From the cell containing the given text, extract its center point as [X, Y] coordinate. 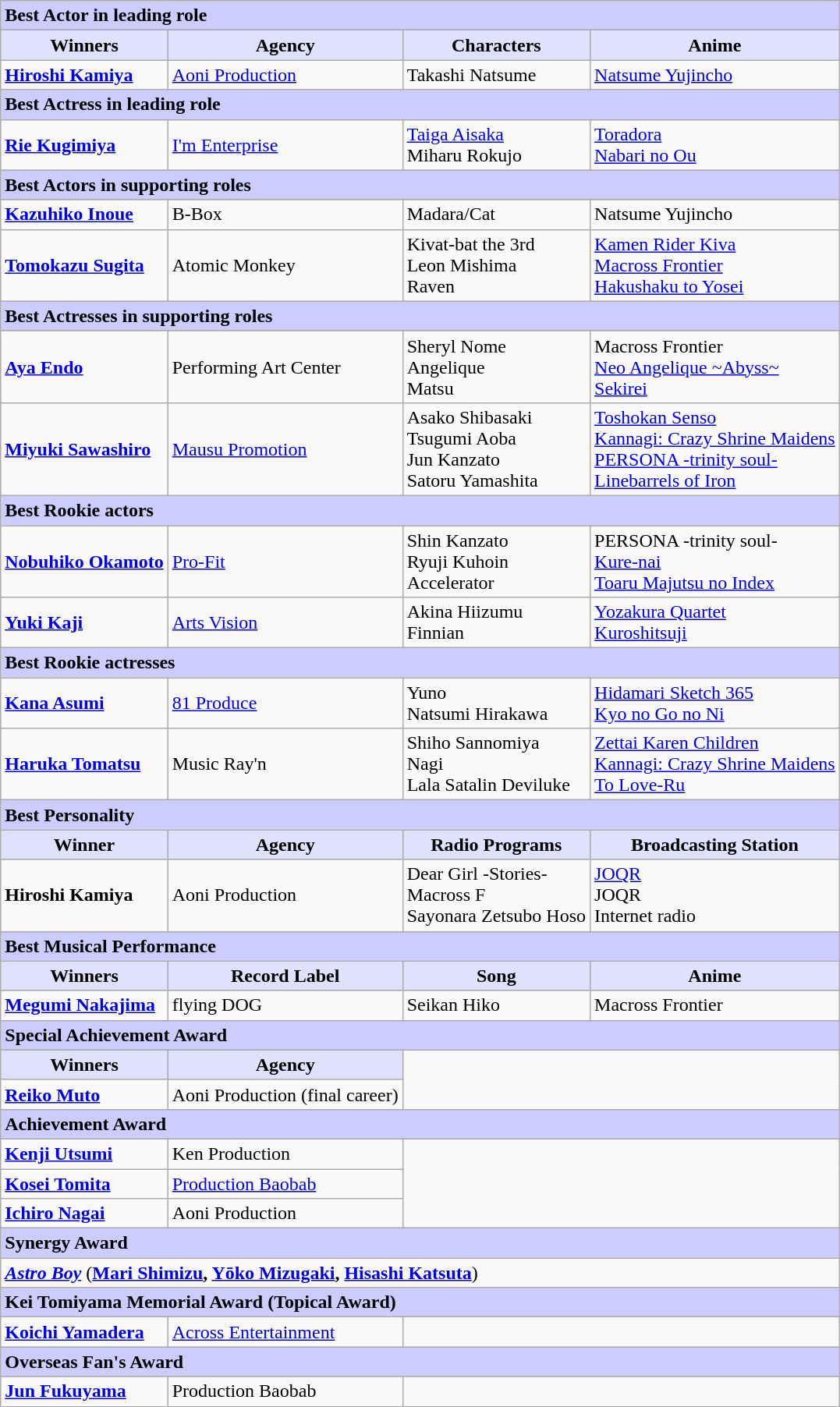
Sheryl NomeAngelique Matsu [496, 367]
Jun Fukuyama [84, 1391]
Shin KanzatoRyuji KuhoinAccelerator [496, 562]
Best Rookie actresses [420, 663]
Astro Boy (Mari Shimizu, Yōko Mizugaki, Hisashi Katsuta) [420, 1273]
Kana Asumi [84, 703]
Macross FrontierNeo Angelique ~Abyss~Sekirei [715, 367]
Hidamari Sketch 365Kyo no Go no Ni [715, 703]
Tomokazu Sugita [84, 265]
Haruka Tomatsu [84, 764]
Best Actor in leading role [420, 16]
B-Box [285, 214]
Yozakura QuartetKuroshitsuji [715, 622]
Nobuhiko Okamoto [84, 562]
Best Musical Performance [420, 946]
Kamen Rider KivaMacross FrontierHakushaku to Yosei [715, 265]
Megumi Nakajima [84, 1005]
Kenji Utsumi [84, 1154]
PERSONA -trinity soul-Kure-naiToaru Majutsu no Index [715, 562]
Winner [84, 845]
Song [496, 976]
Rie Kugimiya [84, 145]
Reiko Muto [84, 1094]
Asako ShibasakiTsugumi AobaJun KanzatoSatoru Yamashita [496, 449]
Performing Art Center [285, 367]
Atomic Monkey [285, 265]
81 Produce [285, 703]
flying DOG [285, 1005]
Overseas Fan's Award [420, 1362]
Synergy Award [420, 1243]
Dear Girl -Stories- Macross FSayonara Zetsubo Hoso [496, 895]
Best Actors in supporting roles [420, 185]
Ichiro Nagai [84, 1214]
Achievement Award [420, 1124]
Akina HiizumuFinnian [496, 622]
Taiga AisakaMiharu Rokujo [496, 145]
Pro-Fit [285, 562]
Yuki Kaji [84, 622]
Best Rookie actors [420, 510]
Aoni Production (final career) [285, 1094]
Seikan Hiko [496, 1005]
Koichi Yamadera [84, 1332]
Kei Tomiyama Memorial Award (Topical Award) [420, 1302]
Macross Frontier [715, 1005]
Best Personality [420, 815]
Ken Production [285, 1154]
Shiho SannomiyaNagiLala Satalin Deviluke [496, 764]
Zettai Karen ChildrenKannagi: Crazy Shrine MaidensTo Love-Ru [715, 764]
Takashi Natsume [496, 75]
I'm Enterprise [285, 145]
Kazuhiko Inoue [84, 214]
Mausu Promotion [285, 449]
YunoNatsumi Hirakawa [496, 703]
Toshokan SensoKannagi: Crazy Shrine MaidensPERSONA -trinity soul-Linebarrels of Iron [715, 449]
Kosei Tomita [84, 1183]
Aya Endo [84, 367]
Miyuki Sawashiro [84, 449]
Across Entertainment [285, 1332]
JOQRJOQRInternet radio [715, 895]
Music Ray'n [285, 764]
Kivat-bat the 3rdLeon MishimaRaven [496, 265]
Best Actress in leading role [420, 105]
Best Actresses in supporting roles [420, 316]
Characters [496, 45]
Special Achievement Award [420, 1035]
Arts Vision [285, 622]
ToradoraNabari no Ou [715, 145]
Record Label [285, 976]
Broadcasting Station [715, 845]
Radio Programs [496, 845]
Madara/Cat [496, 214]
